Return [X, Y] of the center of cell containing provided text 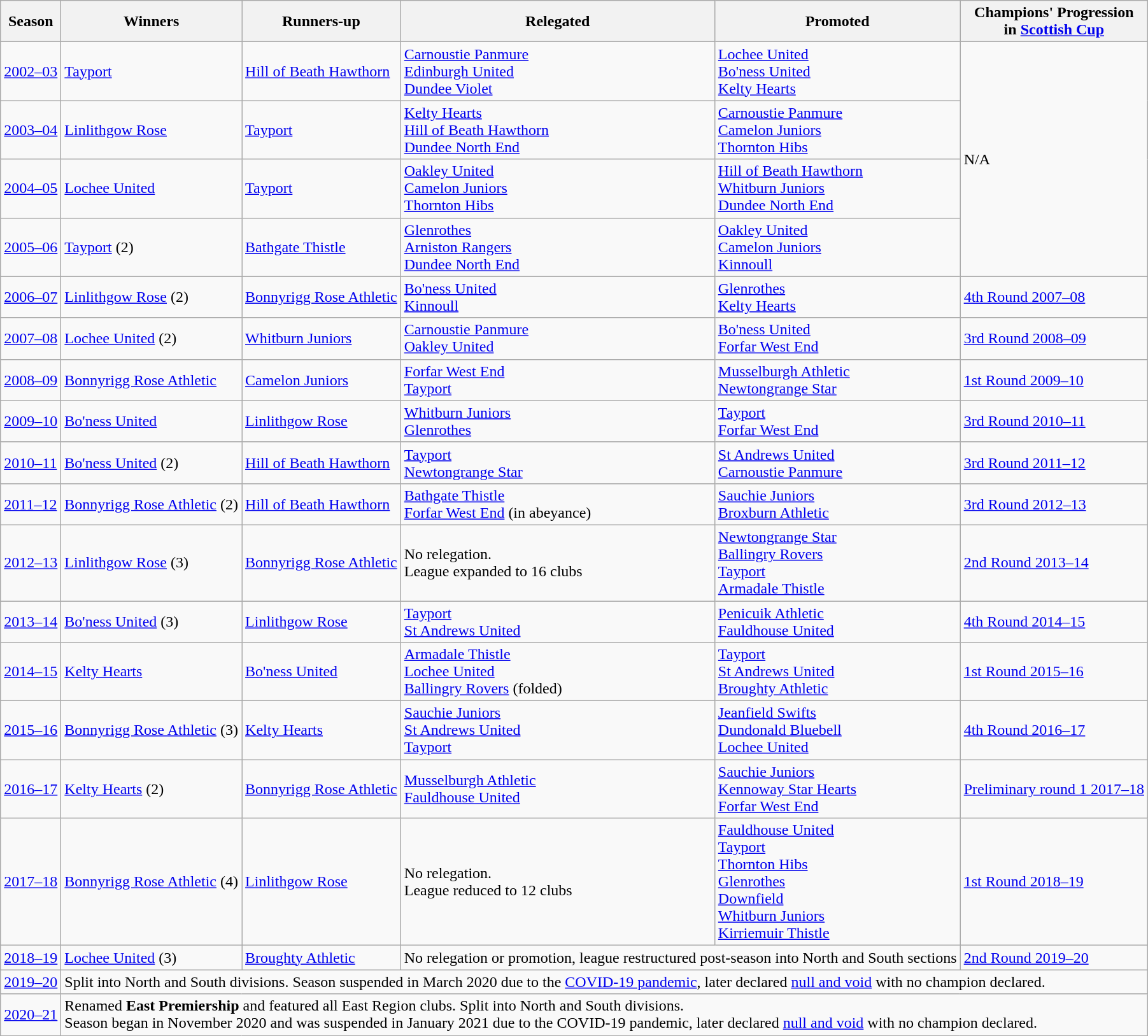
GlenrothesArniston RangersDundee North End [558, 247]
2018–19 [31, 958]
TayportForfar West End [837, 422]
Relegated [558, 22]
2020–21 [31, 1015]
Carnoustie PanmureOakley United [558, 339]
Broughty Athletic [322, 958]
Linlithgow Rose (2) [152, 297]
2010–11 [31, 462]
TayportSt Andrews UnitedBroughty Athletic [837, 672]
Musselburgh AthleticNewtongrange Star [837, 380]
1st Round 2009–10 [1054, 380]
Bo'ness United (3) [152, 621]
Whitburn JuniorsGlenrothes [558, 422]
Tayport (2) [152, 247]
No relegation.League reduced to 12 clubs [558, 882]
Carnoustie PanmureEdinburgh UnitedDundee Violet [558, 71]
Sauchie JuniorsBroxburn Athletic [837, 504]
1st Round 2015–16 [1054, 672]
3rd Round 2010–11 [1054, 422]
2007–08 [31, 339]
Bonnyrigg Rose Athletic (2) [152, 504]
2006–07 [31, 297]
Bathgate ThistleForfar West End (in abeyance) [558, 504]
Oakley UnitedCamelon JuniorsKinnoull [837, 247]
Armadale ThistleLochee UnitedBallingry Rovers (folded) [558, 672]
Sauchie JuniorsSt Andrews UnitedTayport [558, 730]
GlenrothesKelty Hearts [837, 297]
Bonnyrigg Rose Athletic (3) [152, 730]
2009–10 [31, 422]
No relegation.League expanded to 16 clubs [558, 563]
Linlithgow Rose (3) [152, 563]
Bo'ness United (2) [152, 462]
Winners [152, 22]
Sauchie JuniorsKennoway Star HeartsForfar West End [837, 789]
Bathgate Thistle [322, 247]
Promoted [837, 22]
No relegation or promotion, league restructured post-season into North and South sections [680, 958]
2017–18 [31, 882]
2nd Round 2013–14 [1054, 563]
2008–09 [31, 380]
St Andrews UnitedCarnoustie Panmure [837, 462]
2nd Round 2019–20 [1054, 958]
2002–03 [31, 71]
2015–16 [31, 730]
Runners-up [322, 22]
Carnoustie PanmureCamelon JuniorsThornton Hibs [837, 130]
Whitburn Juniors [322, 339]
Champions' Progressionin Scottish Cup [1054, 22]
3rd Round 2008–09 [1054, 339]
Bo'ness UnitedForfar West End [837, 339]
2013–14 [31, 621]
Preliminary round 1 2017–18 [1054, 789]
4th Round 2016–17 [1054, 730]
TayportNewtongrange Star [558, 462]
2003–04 [31, 130]
Bonnyrigg Rose Athletic (4) [152, 882]
Season [31, 22]
Oakley UnitedCamelon JuniorsThornton Hibs [558, 188]
Lochee United [152, 188]
N/A [1054, 159]
2012–13 [31, 563]
2011–12 [31, 504]
TayportSt Andrews United [558, 621]
2005–06 [31, 247]
Bo'ness UnitedKinnoull [558, 297]
Fauldhouse UnitedTayportThornton HibsGlenrothesDownfieldWhitburn JuniorsKirriemuir Thistle [837, 882]
Lochee UnitedBo'ness UnitedKelty Hearts [837, 71]
Penicuik AthleticFauldhouse United [837, 621]
2019–20 [31, 982]
Lochee United (3) [152, 958]
3rd Round 2011–12 [1054, 462]
Kelty HeartsHill of Beath HawthornDundee North End [558, 130]
2004–05 [31, 188]
3rd Round 2012–13 [1054, 504]
Kelty Hearts (2) [152, 789]
Forfar West EndTayport [558, 380]
Musselburgh AthleticFauldhouse United [558, 789]
Camelon Juniors [322, 380]
Hill of Beath HawthornWhitburn JuniorsDundee North End [837, 188]
Newtongrange StarBallingry RoversTayportArmadale Thistle [837, 563]
Lochee United (2) [152, 339]
4th Round 2014–15 [1054, 621]
1st Round 2018–19 [1054, 882]
Jeanfield SwiftsDundonald BluebellLochee United [837, 730]
4th Round 2007–08 [1054, 297]
2016–17 [31, 789]
2014–15 [31, 672]
